From the cell containing the given text, extract its center point as [x, y] coordinate. 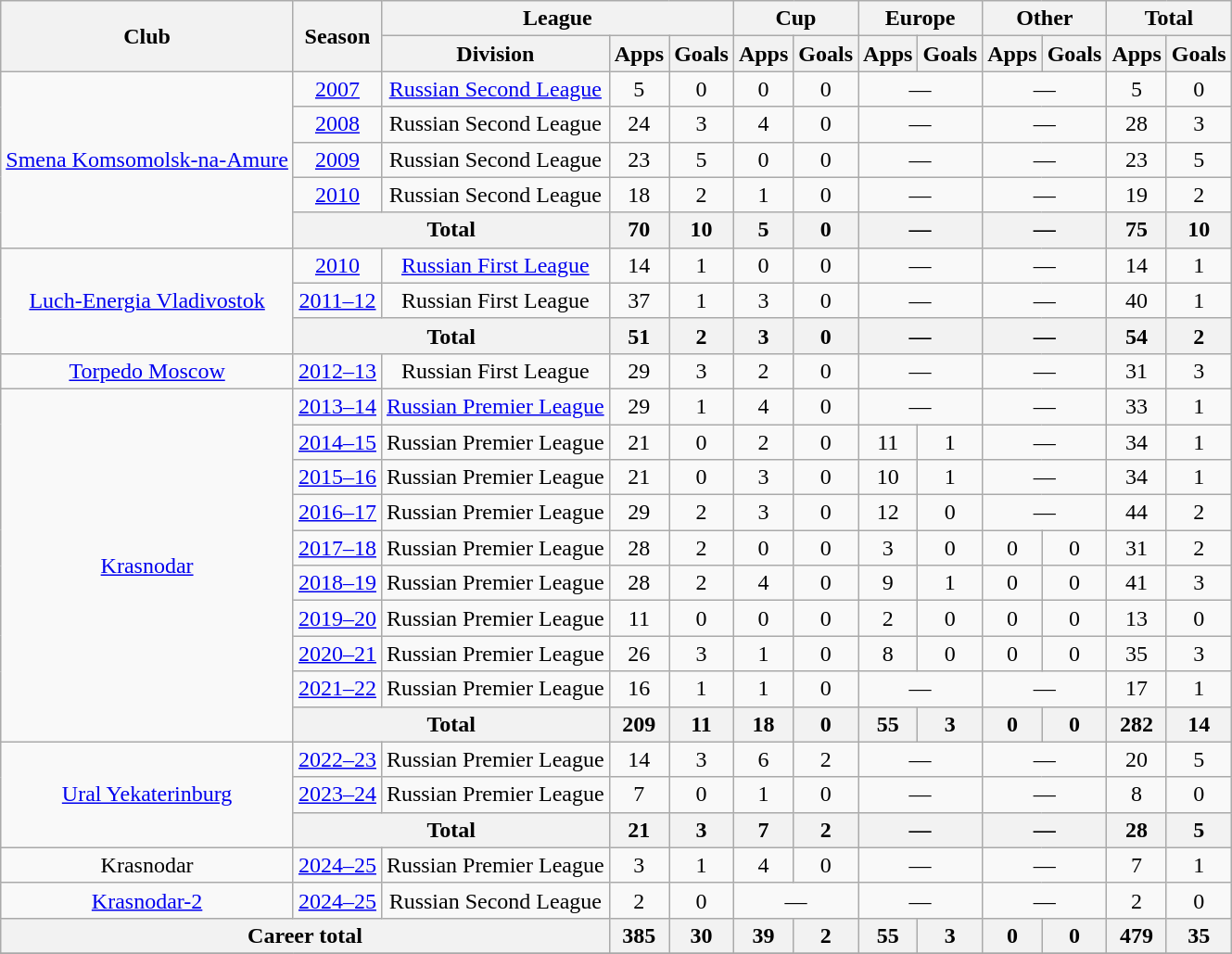
Cup [795, 19]
2014–15 [337, 442]
24 [639, 124]
2019–20 [337, 618]
51 [639, 336]
2021–22 [337, 689]
Career total [305, 935]
Season [337, 36]
33 [1137, 406]
2022–23 [337, 759]
Krasnodar-2 [147, 900]
2023–24 [337, 795]
2017–18 [337, 548]
17 [1137, 689]
75 [1137, 230]
479 [1137, 935]
2015–16 [337, 477]
54 [1137, 336]
19 [1137, 195]
9 [888, 583]
20 [1137, 759]
70 [639, 230]
Luch-Energia Vladivostok [147, 300]
16 [639, 689]
Division [495, 54]
13 [1137, 618]
40 [1137, 300]
2007 [337, 89]
30 [702, 935]
2011–12 [337, 300]
Torpedo Moscow [147, 371]
2013–14 [337, 406]
282 [1137, 724]
2009 [337, 159]
2008 [337, 124]
2020–21 [337, 654]
12 [888, 513]
League [557, 19]
2012–13 [337, 371]
209 [639, 724]
Club [147, 36]
Smena Komsomolsk-na-Amure [147, 159]
41 [1137, 583]
Other [1045, 19]
Europe [921, 19]
26 [639, 654]
37 [639, 300]
6 [763, 759]
385 [639, 935]
44 [1137, 513]
2018–19 [337, 583]
Ural Yekaterinburg [147, 795]
39 [763, 935]
2016–17 [337, 513]
